Output the (x, y) coordinate of the center of the cell containing the given text.  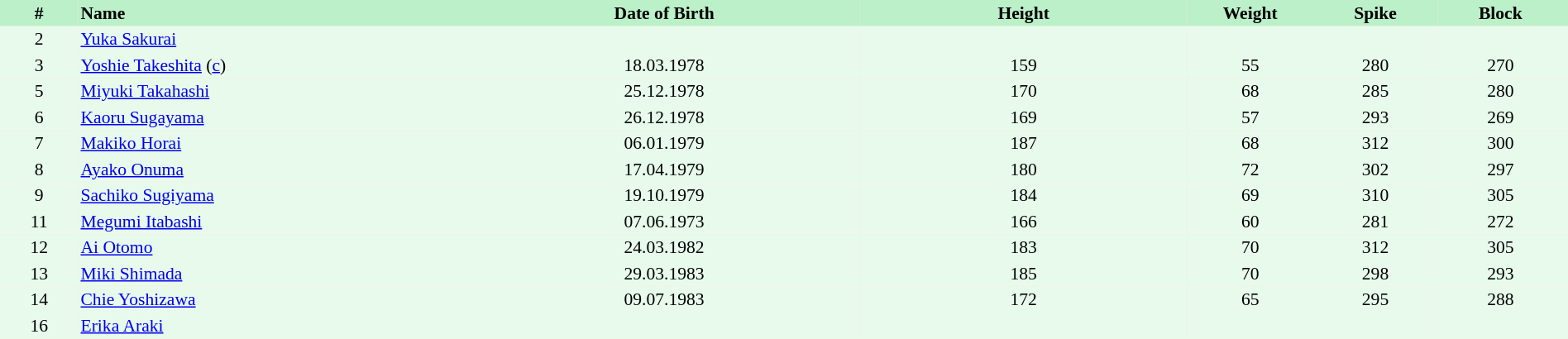
Yuka Sakurai (273, 40)
2 (39, 40)
Height (1024, 13)
298 (1374, 274)
300 (1500, 144)
17.04.1979 (664, 169)
Erika Araki (273, 326)
18.03.1978 (664, 65)
185 (1024, 274)
60 (1250, 222)
26.12.1978 (664, 117)
55 (1250, 65)
57 (1250, 117)
Name (273, 13)
Ai Otomo (273, 248)
13 (39, 274)
172 (1024, 299)
7 (39, 144)
Sachiko Sugiyama (273, 195)
9 (39, 195)
3 (39, 65)
285 (1374, 91)
# (39, 13)
69 (1250, 195)
14 (39, 299)
Kaoru Sugayama (273, 117)
184 (1024, 195)
169 (1024, 117)
6 (39, 117)
Spike (1374, 13)
159 (1024, 65)
288 (1500, 299)
310 (1374, 195)
270 (1500, 65)
19.10.1979 (664, 195)
Weight (1250, 13)
07.06.1973 (664, 222)
180 (1024, 169)
302 (1374, 169)
Chie Yoshizawa (273, 299)
24.03.1982 (664, 248)
187 (1024, 144)
297 (1500, 169)
8 (39, 169)
295 (1374, 299)
5 (39, 91)
Megumi Itabashi (273, 222)
166 (1024, 222)
65 (1250, 299)
Miki Shimada (273, 274)
183 (1024, 248)
269 (1500, 117)
29.03.1983 (664, 274)
281 (1374, 222)
Makiko Horai (273, 144)
170 (1024, 91)
Miyuki Takahashi (273, 91)
11 (39, 222)
12 (39, 248)
72 (1250, 169)
Block (1500, 13)
272 (1500, 222)
06.01.1979 (664, 144)
Ayako Onuma (273, 169)
Date of Birth (664, 13)
16 (39, 326)
09.07.1983 (664, 299)
25.12.1978 (664, 91)
Yoshie Takeshita (c) (273, 65)
